Search for the cell housing the specified text and yield its [x, y] center coordinate. 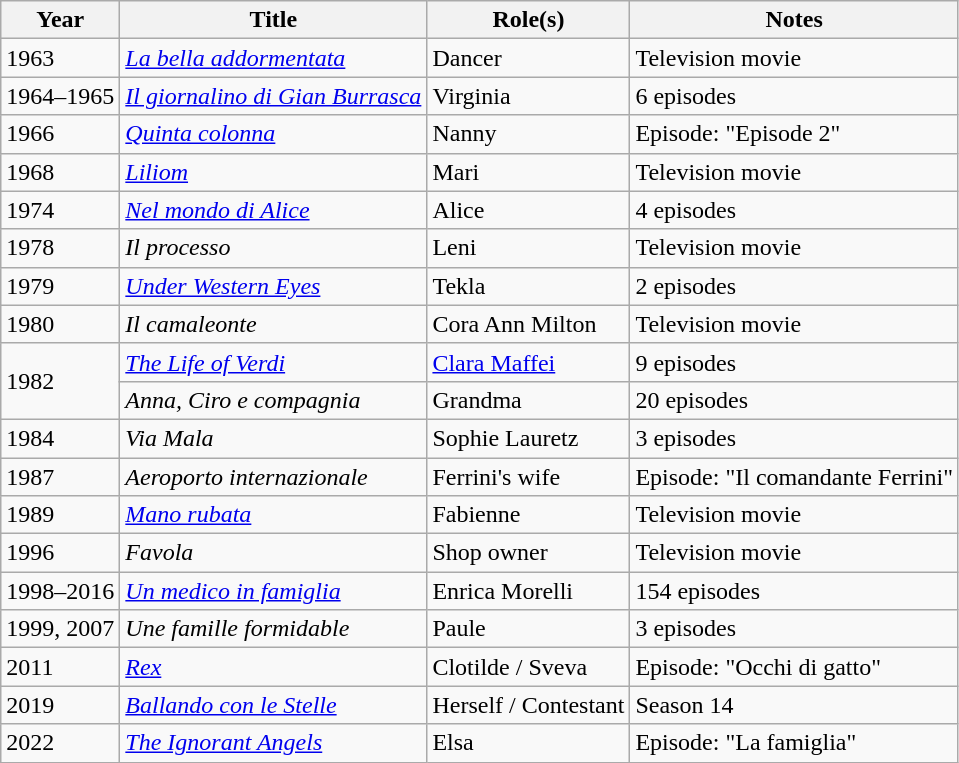
Une famille formidable [274, 629]
Ballando con le Stelle [274, 705]
La bella addormentata [274, 58]
Episode: "Occhi di gatto" [794, 667]
Rex [274, 667]
Mari [528, 172]
1978 [60, 248]
The Ignorant Angels [274, 743]
Anna, Ciro e compagnia [274, 400]
20 episodes [794, 400]
1979 [60, 286]
Role(s) [528, 20]
Il giornalino di Gian Burrasca [274, 96]
Mano rubata [274, 515]
Aeroporto internazionale [274, 477]
Herself / Contestant [528, 705]
Fabienne [528, 515]
Tekla [528, 286]
2 episodes [794, 286]
Nanny [528, 134]
4 episodes [794, 210]
1968 [60, 172]
Via Mala [274, 438]
Year [60, 20]
Cora Ann Milton [528, 324]
1999, 2007 [60, 629]
154 episodes [794, 591]
Season 14 [794, 705]
1996 [60, 553]
Clotilde / Sveva [528, 667]
Ferrini's wife [528, 477]
Enrica Morelli [528, 591]
Favola [274, 553]
Virginia [528, 96]
Liliom [274, 172]
Episode: "Il comandante Ferrini" [794, 477]
1966 [60, 134]
Paule [528, 629]
2011 [60, 667]
1982 [60, 381]
1964–1965 [60, 96]
Il processo [274, 248]
Alice [528, 210]
Title [274, 20]
1980 [60, 324]
Notes [794, 20]
Episode: "Episode 2" [794, 134]
Shop owner [528, 553]
1989 [60, 515]
Quinta colonna [274, 134]
1987 [60, 477]
2019 [60, 705]
Clara Maffei [528, 362]
Un medico in famiglia [274, 591]
1984 [60, 438]
Leni [528, 248]
Il camaleonte [274, 324]
The Life of Verdi [274, 362]
9 episodes [794, 362]
Dancer [528, 58]
2022 [60, 743]
Under Western Eyes [274, 286]
6 episodes [794, 96]
1998–2016 [60, 591]
Grandma [528, 400]
Sophie Lauretz [528, 438]
1974 [60, 210]
Elsa [528, 743]
Nel mondo di Alice [274, 210]
Episode: "La famiglia" [794, 743]
1963 [60, 58]
